Detect which cell encompasses the target text, then output its [x, y] center coordinate. 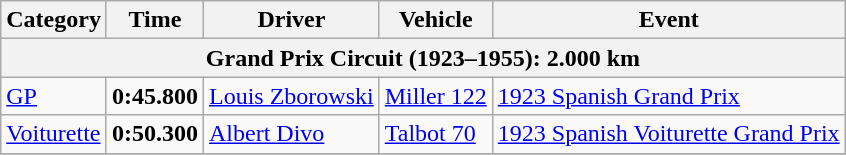
Vehicle [436, 20]
Louis Zborowski [292, 96]
0:50.300 [154, 134]
1923 Spanish Grand Prix [668, 96]
GP [54, 96]
Grand Prix Circuit (1923–1955): 2.000 km [423, 58]
1923 Spanish Voiturette Grand Prix [668, 134]
Driver [292, 20]
Time [154, 20]
Event [668, 20]
Voiturette [54, 134]
0:45.800 [154, 96]
Miller 122 [436, 96]
Talbot 70 [436, 134]
Albert Divo [292, 134]
Category [54, 20]
